Locate the cell with the specified text and output its (x, y) center coordinate. 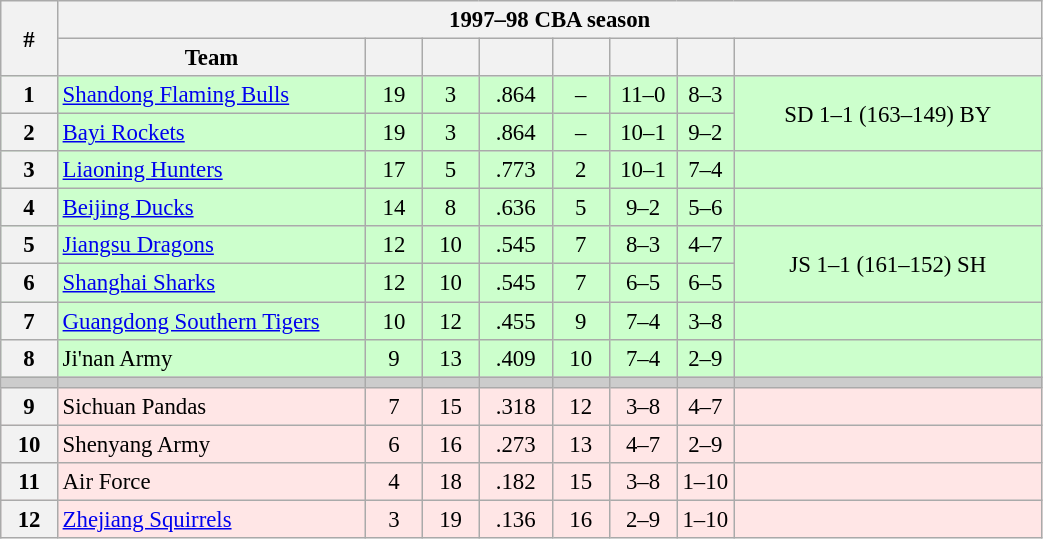
14 (394, 208)
.273 (516, 444)
Team (211, 58)
SD 1–1 (163–149) BY (888, 114)
.773 (516, 170)
11 (30, 482)
17 (394, 170)
11–0 (643, 95)
Guangdong Southern Tigers (211, 321)
.182 (516, 482)
.455 (516, 321)
Liaoning Hunters (211, 170)
.409 (516, 358)
Shanghai Sharks (211, 283)
1 (30, 95)
5–6 (706, 208)
.636 (516, 208)
# (30, 38)
.318 (516, 406)
Bayi Rockets (211, 133)
Sichuan Pandas (211, 406)
Ji'nan Army (211, 358)
Jiangsu Dragons (211, 245)
Zhejiang Squirrels (211, 519)
Beijing Ducks (211, 208)
JS 1–1 (161–152) SH (888, 264)
Air Force (211, 482)
Shenyang Army (211, 444)
.136 (516, 519)
Shandong Flaming Bulls (211, 95)
1997–98 CBA season (550, 20)
18 (450, 482)
